Return (X, Y) of the center of cell containing provided text 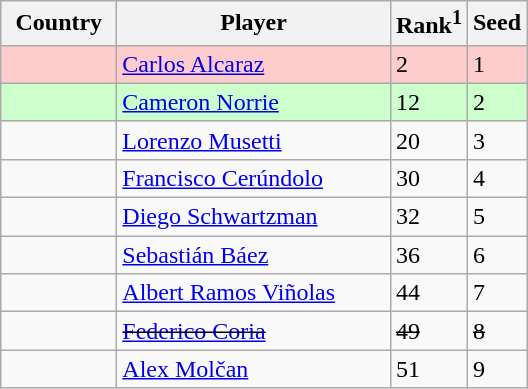
51 (428, 369)
6 (496, 255)
44 (428, 293)
Carlos Alcaraz (254, 64)
Lorenzo Musetti (254, 140)
Albert Ramos Viñolas (254, 293)
8 (496, 331)
5 (496, 217)
9 (496, 369)
1 (496, 64)
Francisco Cerúndolo (254, 178)
Country (59, 24)
Player (254, 24)
32 (428, 217)
20 (428, 140)
Cameron Norrie (254, 102)
3 (496, 140)
Sebastián Báez (254, 255)
12 (428, 102)
7 (496, 293)
Alex Molčan (254, 369)
Federico Coria (254, 331)
Rank1 (428, 24)
30 (428, 178)
49 (428, 331)
36 (428, 255)
Seed (496, 24)
4 (496, 178)
Diego Schwartzman (254, 217)
